For the text-containing cell, return its midpoint in (X, Y) coordinate format. 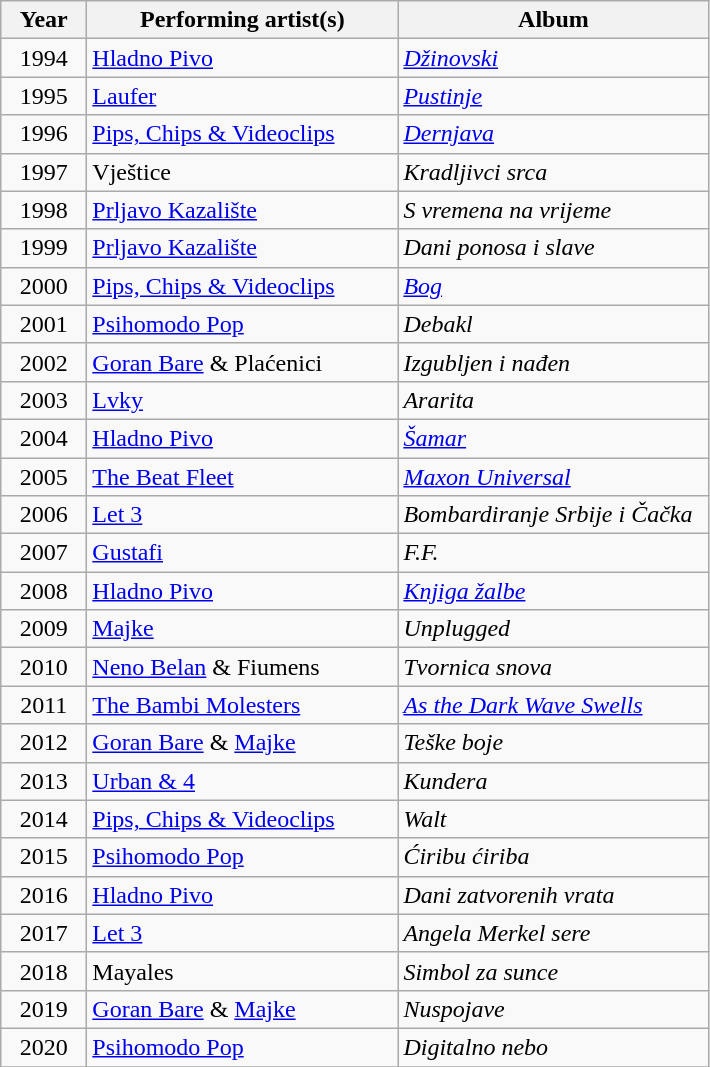
1999 (44, 248)
2002 (44, 362)
1996 (44, 134)
The Beat Fleet (242, 477)
Teške boje (554, 743)
The Bambi Molesters (242, 705)
Digitalno nebo (554, 1047)
Ararita (554, 400)
2013 (44, 781)
Performing artist(s) (242, 20)
Urban & 4 (242, 781)
2009 (44, 629)
2014 (44, 819)
Dani zatvorenih vrata (554, 895)
1995 (44, 96)
Walt (554, 819)
Debakl (554, 324)
2012 (44, 743)
Nuspojave (554, 1009)
F.F. (554, 553)
Simbol za sunce (554, 971)
2008 (44, 591)
Knjiga žalbe (554, 591)
2017 (44, 933)
Šamar (554, 438)
Džinovski (554, 58)
As the Dark Wave Swells (554, 705)
Dani ponosa i slave (554, 248)
1998 (44, 210)
S vremena na vrijeme (554, 210)
Vještice (242, 172)
Neno Belan & Fiumens (242, 667)
Lvky (242, 400)
Dernjava (554, 134)
Unplugged (554, 629)
2018 (44, 971)
Izgubljen i nađen (554, 362)
Year (44, 20)
Majke (242, 629)
1994 (44, 58)
Gustafi (242, 553)
Ćiribu ćiriba (554, 857)
Bog (554, 286)
Goran Bare & Plaćenici (242, 362)
2000 (44, 286)
2004 (44, 438)
2015 (44, 857)
2007 (44, 553)
Mayales (242, 971)
2006 (44, 515)
2016 (44, 895)
2003 (44, 400)
Laufer (242, 96)
2010 (44, 667)
2020 (44, 1047)
Kradljivci srca (554, 172)
Kundera (554, 781)
1997 (44, 172)
Tvornica snova (554, 667)
2005 (44, 477)
Angela Merkel sere (554, 933)
Bombardiranje Srbije i Čačka (554, 515)
Pustinje (554, 96)
Album (554, 20)
2001 (44, 324)
Maxon Universal (554, 477)
2011 (44, 705)
2019 (44, 1009)
